Detect which cell encompasses the target text, then output its [x, y] center coordinate. 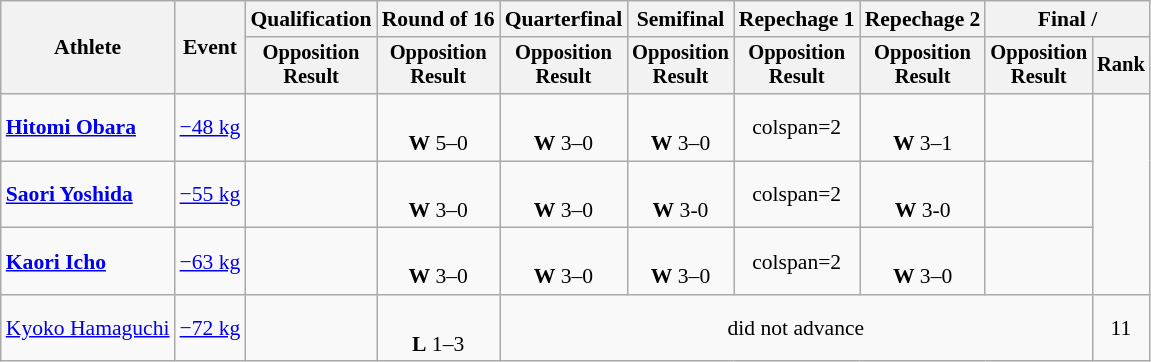
Athlete [88, 48]
W 5–0 [438, 128]
11 [1121, 328]
Quarterfinal [564, 19]
Repechage 2 [923, 19]
Final / [1067, 19]
−63 kg [210, 262]
−48 kg [210, 128]
Semifinal [680, 19]
−72 kg [210, 328]
did not advance [796, 328]
−55 kg [210, 194]
Kyoko Hamaguchi [88, 328]
L 1–3 [438, 328]
Hitomi Obara [88, 128]
Round of 16 [438, 19]
Repechage 1 [797, 19]
Kaori Icho [88, 262]
Event [210, 48]
W 3–1 [923, 128]
Saori Yoshida [88, 194]
Rank [1121, 66]
Qualification [310, 19]
